Provide the [X, Y] coordinate of the cell's center where the given text is located.  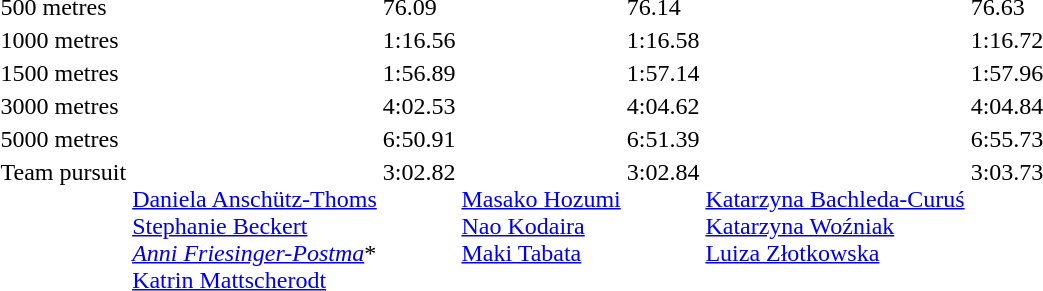
1:56.89 [419, 73]
6:50.91 [419, 139]
1:16.56 [419, 40]
1:16.58 [663, 40]
6:51.39 [663, 139]
1:57.14 [663, 73]
4:02.53 [419, 106]
4:04.62 [663, 106]
